Detect which cell encompasses the target text, then output its [x, y] center coordinate. 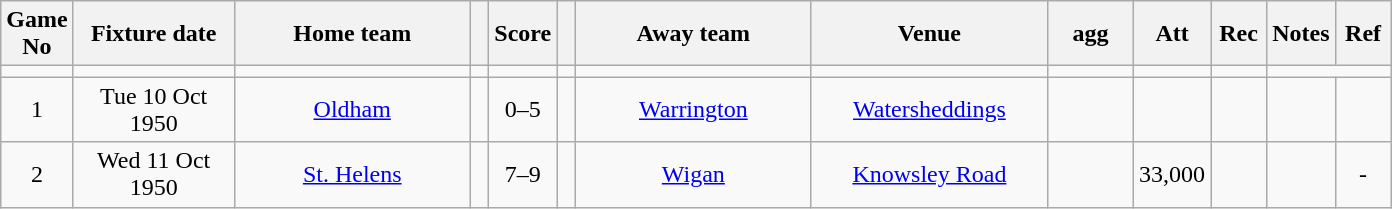
Knowsley Road [929, 174]
Notes [1301, 34]
Wed 11 Oct 1950 [154, 174]
1 [37, 110]
Venue [929, 34]
Tue 10 Oct 1950 [154, 110]
Rec [1239, 34]
7–9 [523, 174]
Home team [352, 34]
Warrington [693, 110]
Away team [693, 34]
Score [523, 34]
33,000 [1172, 174]
Watersheddings [929, 110]
2 [37, 174]
Att [1172, 34]
- [1363, 174]
Wigan [693, 174]
Game No [37, 34]
0–5 [523, 110]
Oldham [352, 110]
Ref [1363, 34]
agg [1090, 34]
Fixture date [154, 34]
St. Helens [352, 174]
